Find where the given text appears and provide that cell's center as (x, y) coordinate. 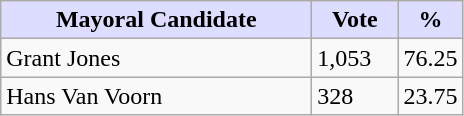
1,053 (355, 58)
Grant Jones (156, 58)
% (430, 20)
Mayoral Candidate (156, 20)
76.25 (430, 58)
328 (355, 96)
Vote (355, 20)
23.75 (430, 96)
Hans Van Voorn (156, 96)
